Find where the given text appears and provide that cell's center as [X, Y] coordinate. 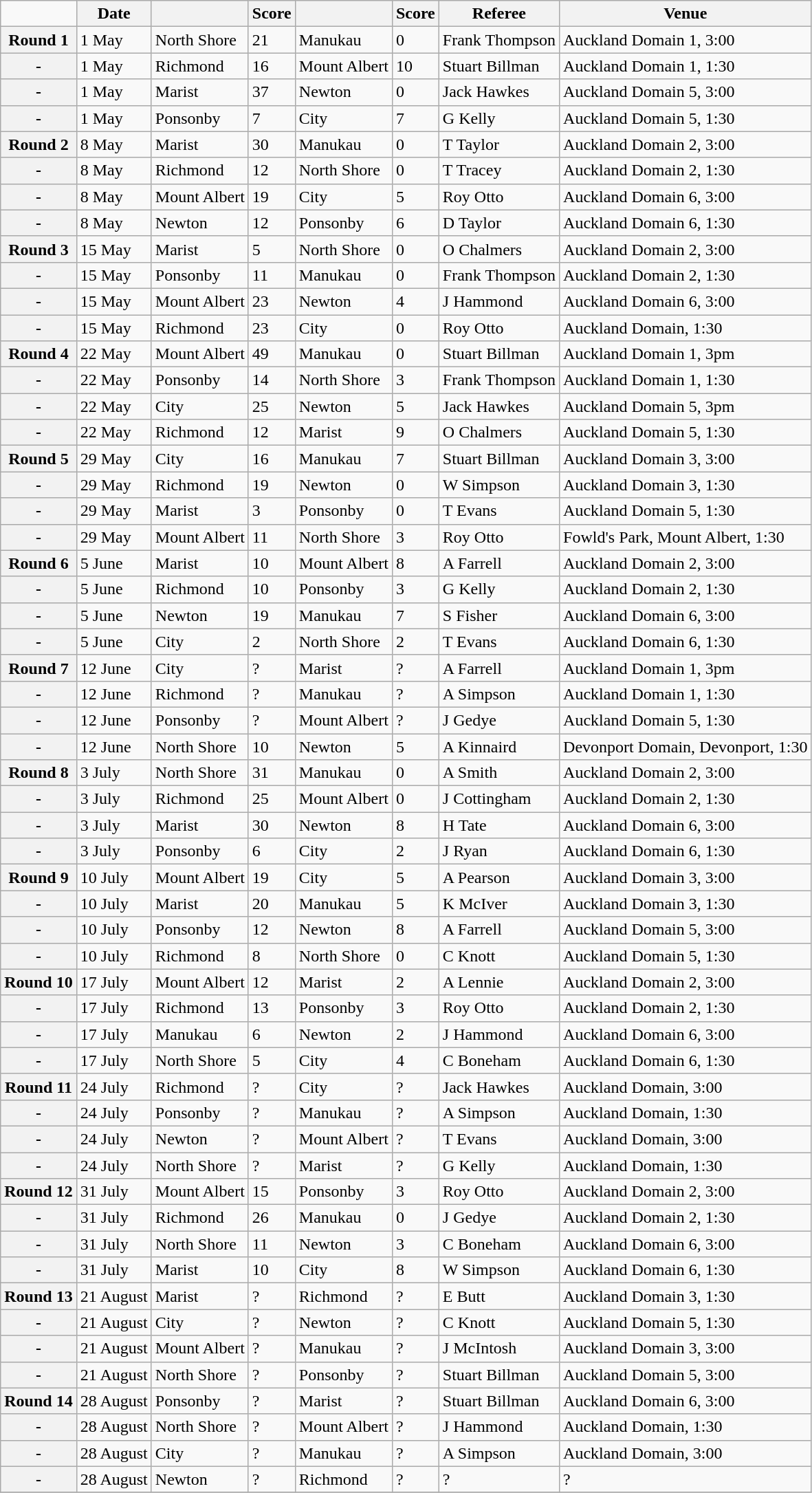
A Lennie [499, 982]
20 [272, 904]
Round 13 [39, 1296]
T Taylor [499, 144]
J Cottingham [499, 799]
Round 6 [39, 563]
14 [272, 380]
Round 2 [39, 144]
A Pearson [499, 878]
Round 10 [39, 982]
Round 7 [39, 668]
Round 12 [39, 1192]
31 [272, 773]
E Butt [499, 1296]
H Tate [499, 825]
J Ryan [499, 851]
21 [272, 40]
A Kinnaird [499, 746]
K McIver [499, 904]
A Smith [499, 773]
Round 4 [39, 354]
Auckland Domain 5, 3pm [685, 406]
D Taylor [499, 223]
37 [272, 92]
15 [272, 1192]
Devonport Domain, Devonport, 1:30 [685, 746]
T Tracey [499, 171]
9 [415, 433]
Round 11 [39, 1087]
Round 14 [39, 1401]
Round 5 [39, 459]
Auckland Domain 1, 3:00 [685, 40]
49 [272, 354]
S Fisher [499, 615]
J McIntosh [499, 1349]
Round 8 [39, 773]
Fowld's Park, Mount Albert, 1:30 [685, 537]
26 [272, 1218]
13 [272, 1008]
Round 1 [39, 40]
Round 3 [39, 249]
Date [114, 14]
Venue [685, 14]
Referee [499, 14]
Round 9 [39, 878]
